Search for the cell housing the specified text and yield its [x, y] center coordinate. 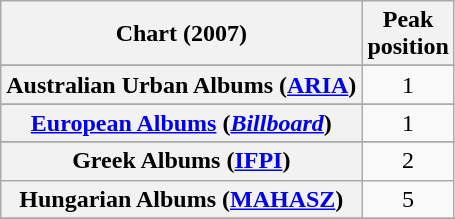
Hungarian Albums (MAHASZ) [182, 199]
European Albums (Billboard) [182, 123]
Peakposition [408, 34]
Chart (2007) [182, 34]
2 [408, 161]
5 [408, 199]
Australian Urban Albums (ARIA) [182, 85]
Greek Albums (IFPI) [182, 161]
